Search for the cell housing the specified text and yield its (X, Y) center coordinate. 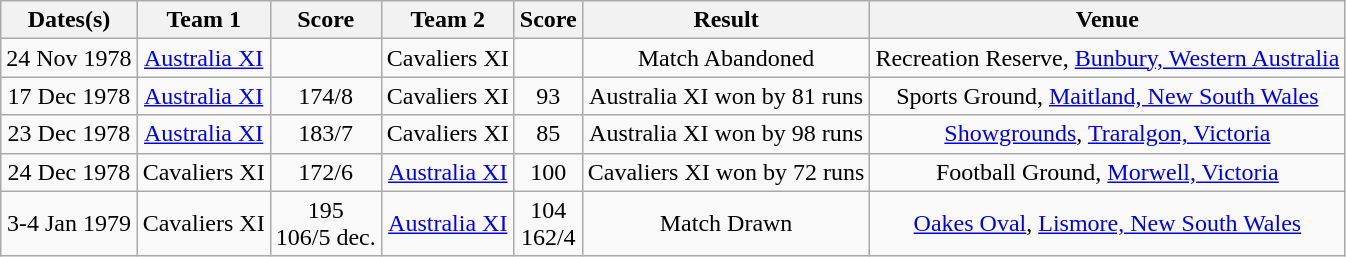
Venue (1108, 20)
24 Nov 1978 (69, 58)
85 (548, 134)
23 Dec 1978 (69, 134)
Team 2 (448, 20)
195106/5 dec. (326, 224)
174/8 (326, 96)
Australia XI won by 81 runs (726, 96)
Dates(s) (69, 20)
17 Dec 1978 (69, 96)
93 (548, 96)
Match Drawn (726, 224)
Team 1 (204, 20)
172/6 (326, 172)
24 Dec 1978 (69, 172)
183/7 (326, 134)
Football Ground, Morwell, Victoria (1108, 172)
Sports Ground, Maitland, New South Wales (1108, 96)
Oakes Oval, Lismore, New South Wales (1108, 224)
3-4 Jan 1979 (69, 224)
Result (726, 20)
104162/4 (548, 224)
Cavaliers XI won by 72 runs (726, 172)
Match Abandoned (726, 58)
Showgrounds, Traralgon, Victoria (1108, 134)
Recreation Reserve, Bunbury, Western Australia (1108, 58)
Australia XI won by 98 runs (726, 134)
100 (548, 172)
